Detect which cell encompasses the target text, then output its (x, y) center coordinate. 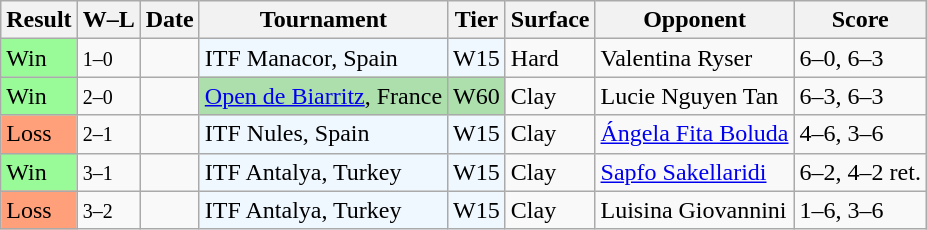
Lucie Nguyen Tan (694, 96)
Opponent (694, 20)
W60 (477, 96)
Score (860, 20)
Ángela Fita Boluda (694, 134)
6–0, 6–3 (860, 58)
1–6, 3–6 (860, 210)
Luisina Giovannini (694, 210)
Hard (550, 58)
2–0 (108, 96)
Tournament (323, 20)
Result (39, 20)
ITF Manacor, Spain (323, 58)
3–2 (108, 210)
6–2, 4–2 ret. (860, 172)
6–3, 6–3 (860, 96)
Surface (550, 20)
Valentina Ryser (694, 58)
W–L (108, 20)
1–0 (108, 58)
ITF Nules, Spain (323, 134)
3–1 (108, 172)
4–6, 3–6 (860, 134)
Sapfo Sakellaridi (694, 172)
Tier (477, 20)
Date (170, 20)
2–1 (108, 134)
Open de Biarritz, France (323, 96)
